For the text-containing cell, return its midpoint in (x, y) coordinate format. 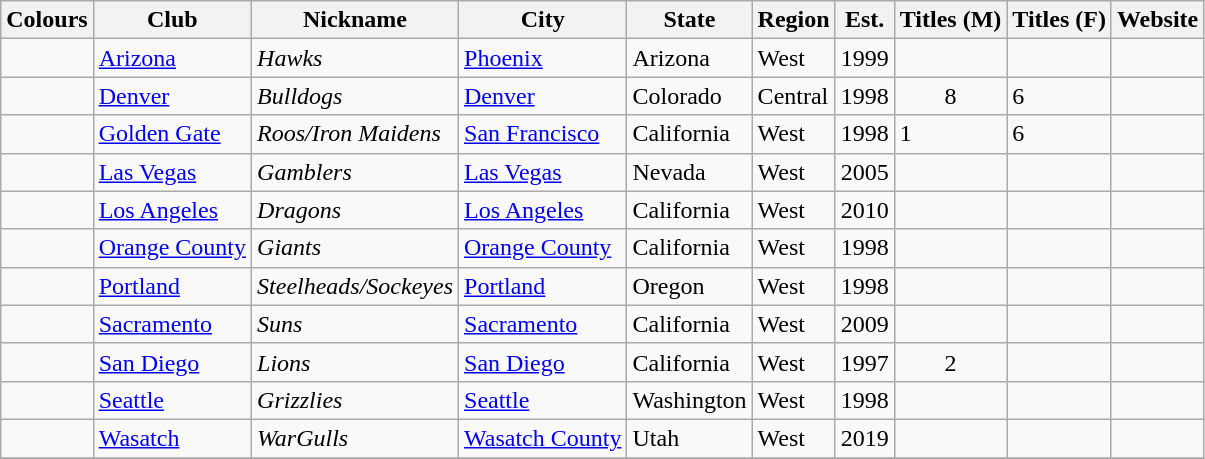
Wasatch County (543, 438)
City (543, 20)
Club (172, 20)
Dragons (356, 210)
Titles (M) (950, 20)
Nickname (356, 20)
WarGulls (356, 438)
Grizzlies (356, 400)
State (690, 20)
Bulldogs (356, 96)
Lions (356, 362)
2010 (864, 210)
2005 (864, 172)
Phoenix (543, 58)
2009 (864, 324)
Golden Gate (172, 134)
1 (950, 134)
Gamblers (356, 172)
Washington (690, 400)
Utah (690, 438)
Colours (47, 20)
1997 (864, 362)
Roos/Iron Maidens (356, 134)
San Francisco (543, 134)
Central (794, 96)
Suns (356, 324)
1999 (864, 58)
2019 (864, 438)
Steelheads/Sockeyes (356, 286)
Oregon (690, 286)
Giants (356, 248)
Region (794, 20)
Colorado (690, 96)
Wasatch (172, 438)
Nevada (690, 172)
2 (950, 362)
Titles (F) (1060, 20)
Est. (864, 20)
8 (950, 96)
Website (1157, 20)
Hawks (356, 58)
